Detect which cell encompasses the target text, then output its [x, y] center coordinate. 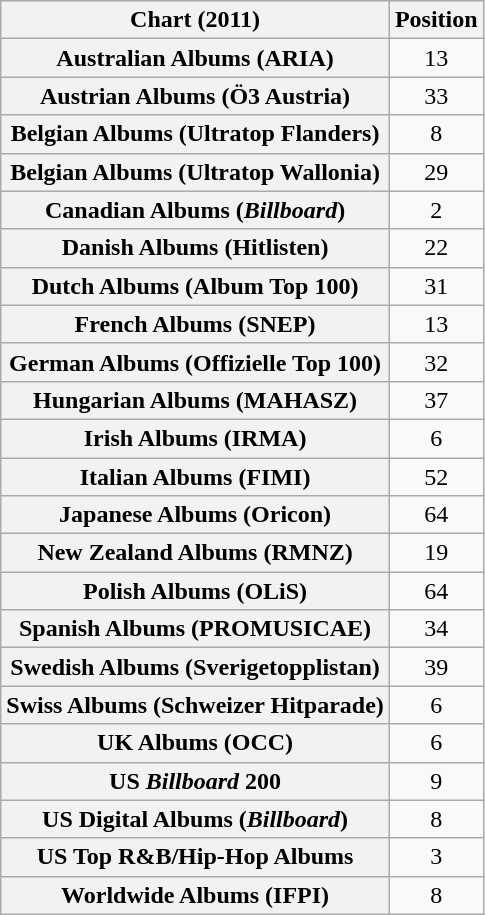
39 [436, 667]
19 [436, 553]
US Top R&B/Hip-Hop Albums [196, 857]
Swiss Albums (Schweizer Hitparade) [196, 705]
Polish Albums (OLiS) [196, 591]
32 [436, 362]
Hungarian Albums (MAHASZ) [196, 400]
52 [436, 477]
Belgian Albums (Ultratop Wallonia) [196, 172]
Belgian Albums (Ultratop Flanders) [196, 134]
New Zealand Albums (RMNZ) [196, 553]
Canadian Albums (Billboard) [196, 210]
US Digital Albums (Billboard) [196, 819]
Italian Albums (FIMI) [196, 477]
Danish Albums (Hitlisten) [196, 248]
Chart (2011) [196, 20]
Irish Albums (IRMA) [196, 438]
German Albums (Offizielle Top 100) [196, 362]
Worldwide Albums (IFPI) [196, 895]
22 [436, 248]
French Albums (SNEP) [196, 324]
Dutch Albums (Album Top 100) [196, 286]
Position [436, 20]
Spanish Albums (PROMUSICAE) [196, 629]
34 [436, 629]
Swedish Albums (Sverigetopplistan) [196, 667]
2 [436, 210]
29 [436, 172]
US Billboard 200 [196, 781]
37 [436, 400]
Australian Albums (ARIA) [196, 58]
3 [436, 857]
31 [436, 286]
33 [436, 96]
Austrian Albums (Ö3 Austria) [196, 96]
Japanese Albums (Oricon) [196, 515]
9 [436, 781]
UK Albums (OCC) [196, 743]
